Determine the (x, y) coordinate at the center of the cell enclosing the given text.  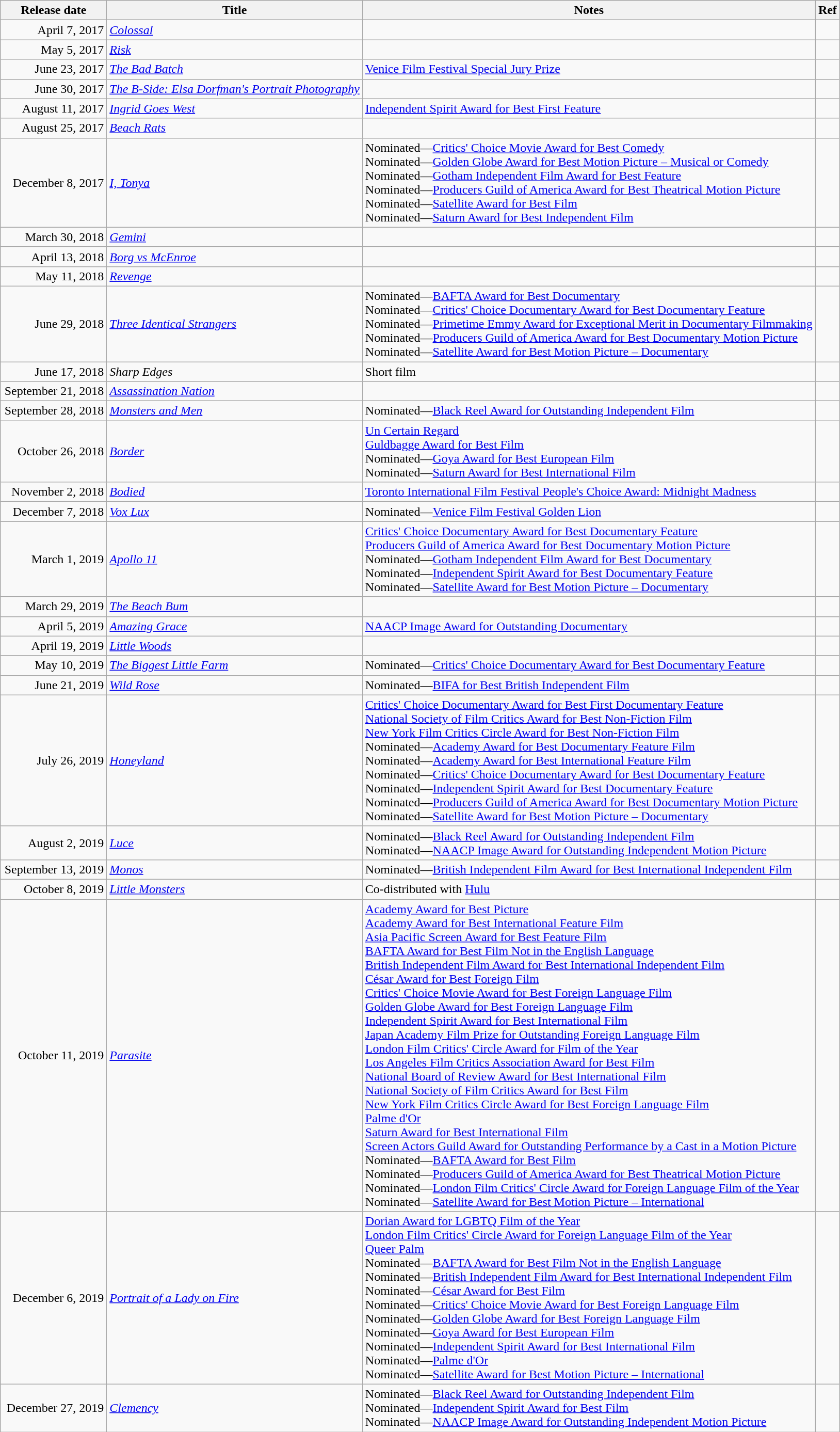
The Beach Bum (235, 607)
December 8, 2017 (54, 183)
Three Identical Strangers (235, 324)
Clemency (235, 1408)
Colossal (235, 30)
July 26, 2019 (54, 760)
Little Monsters (235, 889)
Gemini (235, 237)
December 6, 2019 (54, 1298)
November 2, 2018 (54, 492)
Nominated—Black Reel Award for Outstanding Independent Film (589, 411)
Monsters and Men (235, 411)
April 7, 2017 (54, 30)
Border (235, 451)
Revenge (235, 276)
September 21, 2018 (54, 391)
June 29, 2018 (54, 324)
Wild Rose (235, 685)
May 5, 2017 (54, 50)
The Bad Batch (235, 69)
Amazing Grace (235, 626)
Apollo 11 (235, 559)
April 13, 2018 (54, 257)
August 11, 2017 (54, 108)
December 27, 2019 (54, 1408)
December 7, 2018 (54, 512)
Title (235, 10)
Toronto International Film Festival People's Choice Award: Midnight Madness (589, 492)
Vox Lux (235, 512)
March 1, 2019 (54, 559)
Luce (235, 842)
June 21, 2019 (54, 685)
May 10, 2019 (54, 665)
Sharp Edges (235, 371)
Monos (235, 869)
Un Certain RegardGuldbagge Award for Best FilmNominated—Goya Award for Best European FilmNominated—Saturn Award for Best International Film (589, 451)
October 8, 2019 (54, 889)
Notes (589, 10)
Bodied (235, 492)
June 30, 2017 (54, 89)
September 13, 2019 (54, 869)
Co-distributed with Hulu (589, 889)
NAACP Image Award for Outstanding Documentary (589, 626)
September 28, 2018 (54, 411)
The Biggest Little Farm (235, 665)
Nominated—Black Reel Award for Outstanding Independent FilmNominated—NAACP Image Award for Outstanding Independent Motion Picture (589, 842)
Ingrid Goes West (235, 108)
Risk (235, 50)
May 11, 2018 (54, 276)
Little Woods (235, 646)
Parasite (235, 1055)
March 29, 2019 (54, 607)
Portrait of a Lady on Fire (235, 1298)
Nominated—Venice Film Festival Golden Lion (589, 512)
The B-Side: Elsa Dorfman's Portrait Photography (235, 89)
April 19, 2019 (54, 646)
April 5, 2019 (54, 626)
October 26, 2018 (54, 451)
Release date (54, 10)
I, Tonya (235, 183)
March 30, 2018 (54, 237)
August 2, 2019 (54, 842)
August 25, 2017 (54, 128)
Nominated—British Independent Film Award for Best International Independent Film (589, 869)
Ref (828, 10)
Honeyland (235, 760)
Venice Film Festival Special Jury Prize (589, 69)
June 17, 2018 (54, 371)
October 11, 2019 (54, 1055)
Short film (589, 371)
Beach Rats (235, 128)
Independent Spirit Award for Best First Feature (589, 108)
Assassination Nation (235, 391)
Borg vs McEnroe (235, 257)
Nominated—BIFA for Best British Independent Film (589, 685)
June 23, 2017 (54, 69)
Nominated—Critics' Choice Documentary Award for Best Documentary Feature (589, 665)
